Output the [x, y] coordinate of the center of the cell containing the given text.  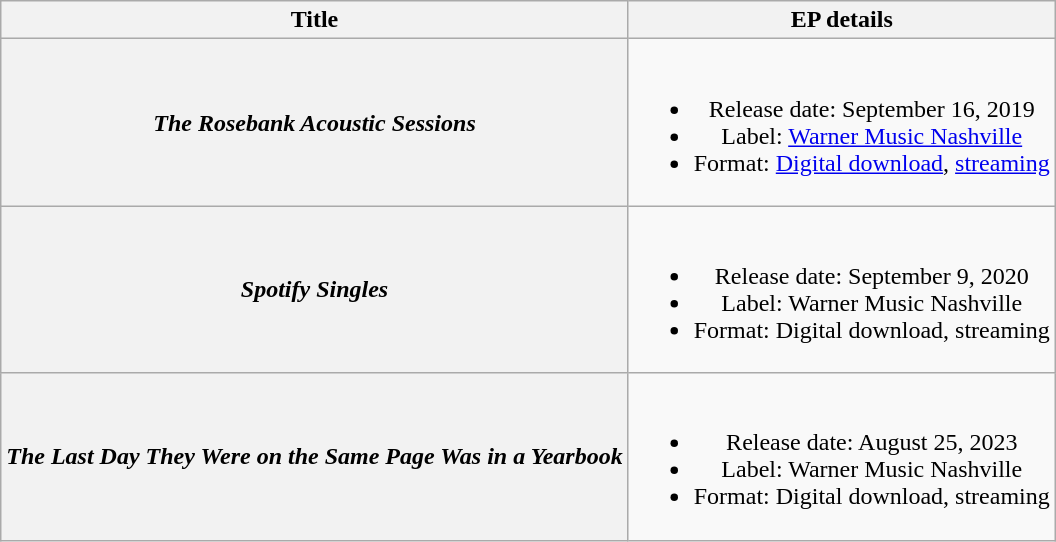
EP details [842, 20]
Release date: September 9, 2020Label: Warner Music NashvilleFormat: Digital download, streaming [842, 290]
Release date: August 25, 2023Label: Warner Music NashvilleFormat: Digital download, streaming [842, 456]
Spotify Singles [314, 290]
Release date: September 16, 2019Label: Warner Music NashvilleFormat: Digital download, streaming [842, 122]
The Rosebank Acoustic Sessions [314, 122]
The Last Day They Were on the Same Page Was in a Yearbook [314, 456]
Title [314, 20]
